Find where the given text appears and provide that cell's center as (x, y) coordinate. 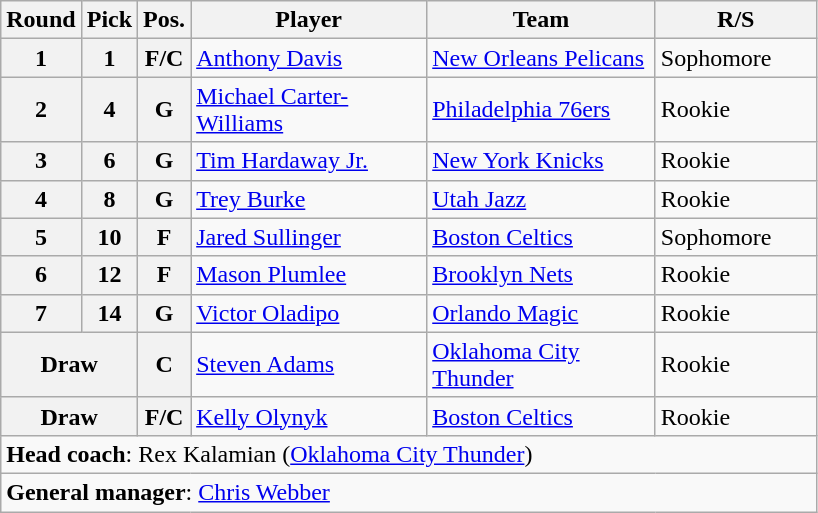
Pick (109, 20)
Oklahoma City Thunder (542, 364)
Victor Oladipo (309, 313)
C (164, 364)
Michael Carter-Williams (309, 110)
8 (109, 199)
Utah Jazz (542, 199)
10 (109, 237)
7 (41, 313)
Philadelphia 76ers (542, 110)
Round (41, 20)
2 (41, 110)
12 (109, 275)
Orlando Magic (542, 313)
5 (41, 237)
Jared Sullinger (309, 237)
New York Knicks (542, 161)
Trey Burke (309, 199)
Pos. (164, 20)
Tim Hardaway Jr. (309, 161)
Mason Plumlee (309, 275)
New Orleans Pelicans (542, 58)
R/S (736, 20)
14 (109, 313)
Player (309, 20)
General manager: Chris Webber (409, 492)
Brooklyn Nets (542, 275)
Anthony Davis (309, 58)
3 (41, 161)
Kelly Olynyk (309, 416)
Steven Adams (309, 364)
Team (542, 20)
Head coach: Rex Kalamian (Oklahoma City Thunder) (409, 454)
